Provide the (x, y) coordinate of the cell's center where the given text is located.  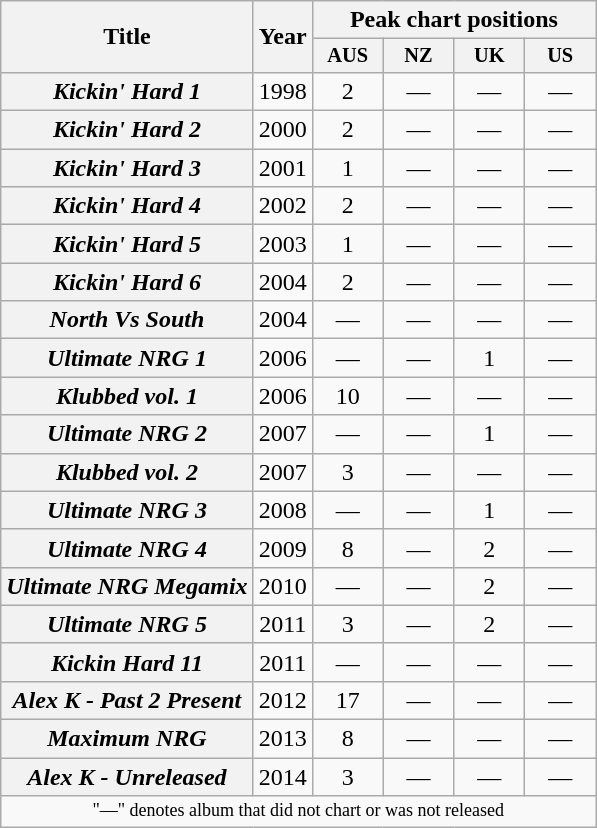
2012 (282, 700)
2010 (282, 586)
Kickin' Hard 1 (127, 91)
Klubbed vol. 1 (127, 396)
2013 (282, 739)
Kickin' Hard 3 (127, 168)
2000 (282, 130)
Kickin' Hard 2 (127, 130)
1998 (282, 91)
17 (348, 700)
2002 (282, 206)
Kickin Hard 11 (127, 662)
Year (282, 37)
Peak chart positions (454, 20)
Ultimate NRG 5 (127, 624)
2003 (282, 244)
2009 (282, 548)
10 (348, 396)
2001 (282, 168)
2014 (282, 777)
Kickin' Hard 5 (127, 244)
Ultimate NRG 2 (127, 434)
North Vs South (127, 320)
Ultimate NRG 1 (127, 358)
Alex K - Unreleased (127, 777)
Alex K - Past 2 Present (127, 700)
Ultimate NRG Megamix (127, 586)
2008 (282, 510)
Title (127, 37)
Kickin' Hard 6 (127, 282)
NZ (418, 56)
US (560, 56)
Kickin' Hard 4 (127, 206)
AUS (348, 56)
UK (490, 56)
Ultimate NRG 4 (127, 548)
Ultimate NRG 3 (127, 510)
"—" denotes album that did not chart or was not released (298, 812)
Maximum NRG (127, 739)
Klubbed vol. 2 (127, 472)
